Output the (x, y) coordinate of the center of the cell containing the given text.  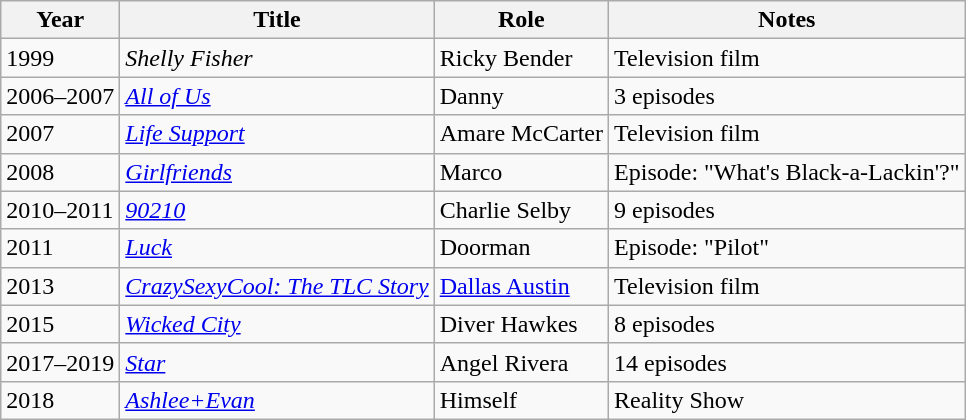
3 episodes (788, 96)
Girlfriends (277, 172)
2013 (60, 286)
Episode: "What's Black-a-Lackin'?" (788, 172)
Title (277, 20)
Episode: "Pilot" (788, 248)
Danny (521, 96)
Shelly Fisher (277, 58)
Charlie Selby (521, 210)
Diver Hawkes (521, 324)
Marco (521, 172)
Amare McCarter (521, 134)
8 episodes (788, 324)
90210 (277, 210)
Himself (521, 400)
2008 (60, 172)
2010–2011 (60, 210)
Life Support (277, 134)
Wicked City (277, 324)
2007 (60, 134)
Ashlee+Evan (277, 400)
2018 (60, 400)
All of Us (277, 96)
Role (521, 20)
2006–2007 (60, 96)
Angel Rivera (521, 362)
2017–2019 (60, 362)
Reality Show (788, 400)
14 episodes (788, 362)
Doorman (521, 248)
Luck (277, 248)
CrazySexyCool: The TLC Story (277, 286)
Dallas Austin (521, 286)
1999 (60, 58)
2011 (60, 248)
Notes (788, 20)
Star (277, 362)
Ricky Bender (521, 58)
2015 (60, 324)
9 episodes (788, 210)
Year (60, 20)
